Return (x, y) of the center of cell containing provided text 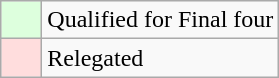
Relegated (160, 58)
Qualified for Final four (160, 20)
